Identify which cell holds the provided text, then report its (x, y) central coordinate. 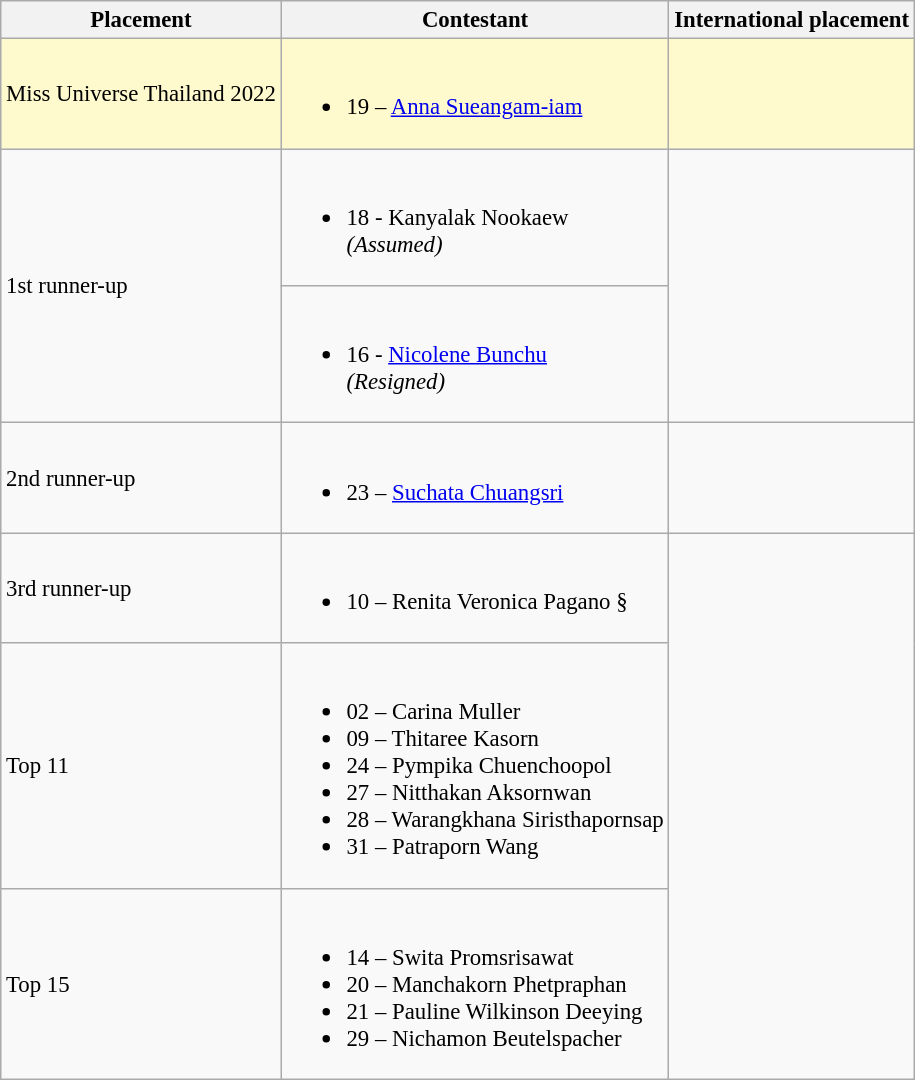
19 – Anna Sueangam-iam (475, 94)
10 – Renita Veronica Pagano § (475, 588)
3rd runner-up (141, 588)
18 - Kanyalak Nookaew(Assumed) (475, 218)
International placement (792, 20)
16 - Nicolene Bunchu(Resigned) (475, 354)
23 – Suchata Chuangsri (475, 478)
14 – Swita Promsrisawat20 – Manchakorn Phetpraphan21 – Pauline Wilkinson Deeying29 – Nichamon Beutelspacher (475, 984)
Miss Universe Thailand 2022 (141, 94)
1st runner-up (141, 286)
Contestant (475, 20)
Placement (141, 20)
2nd runner-up (141, 478)
02 – Carina Muller09 – Thitaree Kasorn24 – Pympika Chuenchoopol27 – Nitthakan Aksornwan28 – Warangkhana Siristhapornsap31 – Patraporn Wang (475, 766)
Top 11 (141, 766)
Top 15 (141, 984)
